Locate the cell with the specified text and output its (X, Y) center coordinate. 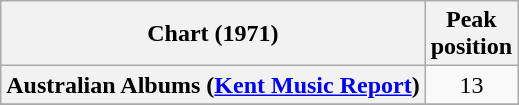
Peak position (471, 34)
Australian Albums (Kent Music Report) (213, 85)
Chart (1971) (213, 34)
13 (471, 85)
